Provide the [x, y] coordinate of the cell's center where the given text is located.  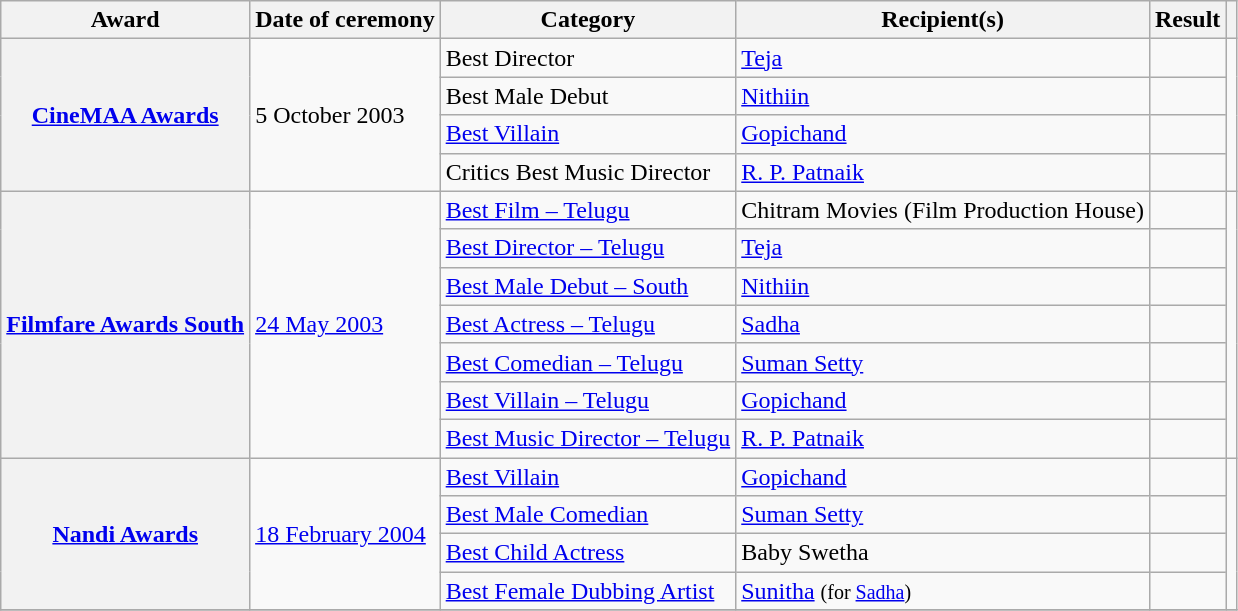
Best Female Dubbing Artist [588, 591]
5 October 2003 [346, 115]
Sunitha (for Sadha) [943, 591]
Best Comedian – Telugu [588, 362]
Best Male Debut – South [588, 286]
Result [1187, 20]
Best Villain – Telugu [588, 400]
Award [126, 20]
Best Film – Telugu [588, 210]
Best Director – Telugu [588, 248]
Chitram Movies (Film Production House) [943, 210]
Date of ceremony [346, 20]
Sadha [943, 324]
Best Male Comedian [588, 515]
Category [588, 20]
24 May 2003 [346, 324]
Baby Swetha [943, 553]
Recipient(s) [943, 20]
Best Director [588, 58]
Best Music Director – Telugu [588, 438]
Filmfare Awards South [126, 324]
Best Actress – Telugu [588, 324]
Best Male Debut [588, 96]
CineMAA Awards [126, 115]
18 February 2004 [346, 534]
Nandi Awards [126, 534]
Critics Best Music Director [588, 172]
Best Child Actress [588, 553]
